Locate the cell with the specified text and output its [X, Y] center coordinate. 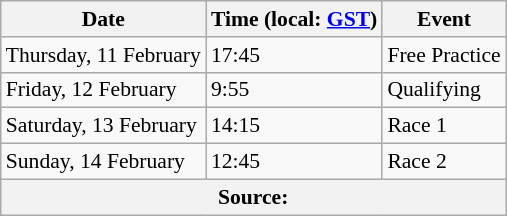
Qualifying [444, 90]
Event [444, 19]
9:55 [294, 90]
Free Practice [444, 55]
14:15 [294, 126]
Race 2 [444, 162]
Time (local: GST) [294, 19]
Sunday, 14 February [104, 162]
Saturday, 13 February [104, 126]
Friday, 12 February [104, 90]
Date [104, 19]
17:45 [294, 55]
Thursday, 11 February [104, 55]
12:45 [294, 162]
Race 1 [444, 126]
Source: [254, 197]
